Pinpoint the cell where the given text exists, returning its [x, y] midpoint coordinate. 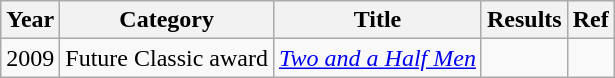
Future Classic award [167, 58]
Ref [590, 20]
Title [377, 20]
Category [167, 20]
2009 [30, 58]
Results [524, 20]
Two and a Half Men [377, 58]
Year [30, 20]
